From the cell containing the given text, extract its center point as (x, y) coordinate. 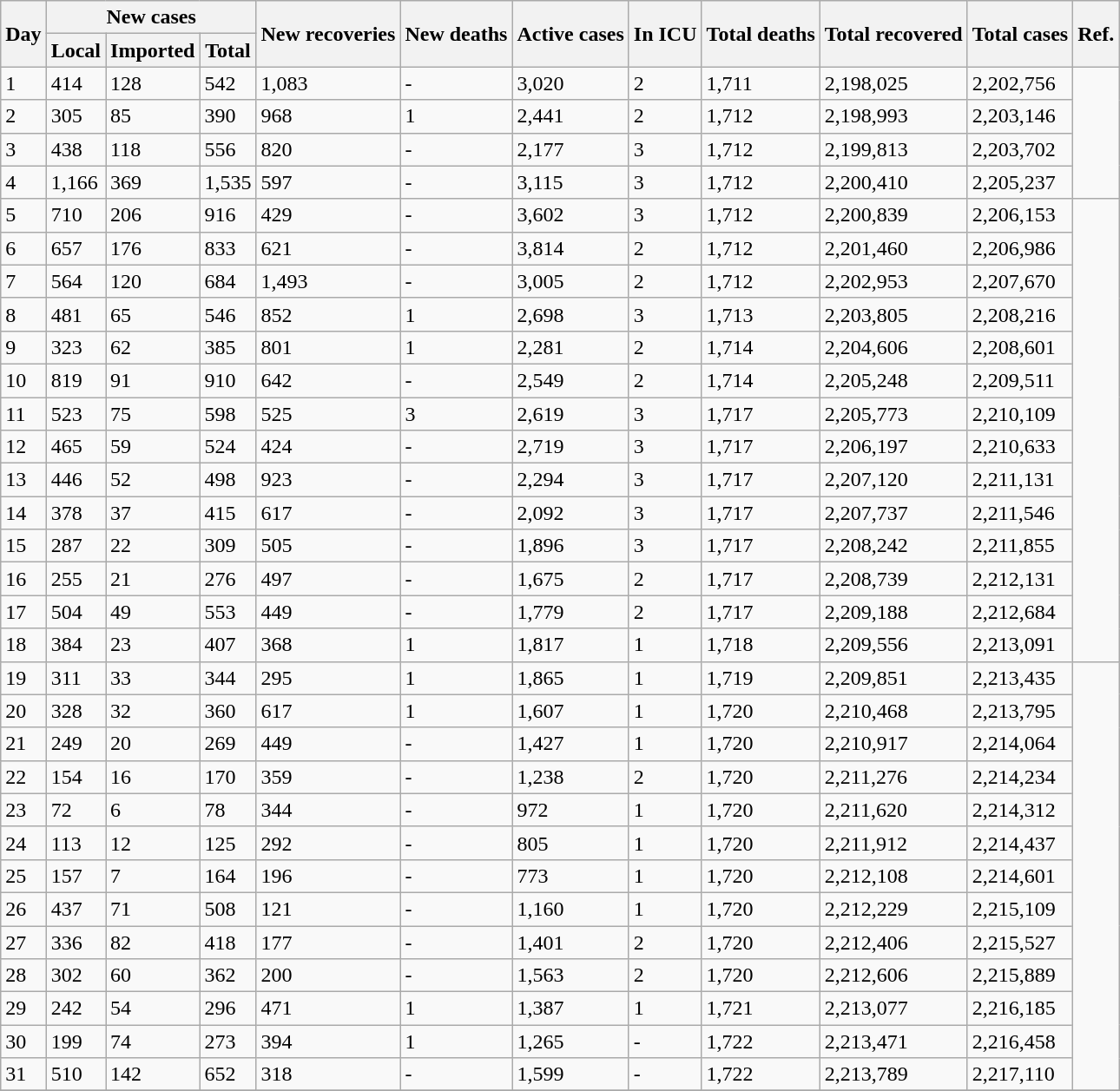
1,721 (761, 1009)
Total recovered (893, 34)
394 (328, 1042)
37 (153, 513)
296 (227, 1009)
120 (153, 281)
82 (153, 942)
1,719 (761, 678)
1,427 (570, 744)
302 (76, 976)
446 (76, 480)
1,265 (570, 1042)
85 (153, 116)
Day (23, 34)
2,211,912 (893, 843)
2,209,511 (1020, 380)
2,206,197 (893, 447)
3,602 (570, 215)
2,207,670 (1020, 281)
2,214,064 (1020, 744)
176 (153, 248)
27 (23, 942)
2,209,188 (893, 612)
773 (570, 876)
362 (227, 976)
113 (76, 843)
2,719 (570, 447)
360 (227, 711)
292 (328, 843)
New recoveries (328, 34)
30 (23, 1042)
255 (76, 579)
3,814 (570, 248)
328 (76, 711)
25 (23, 876)
378 (76, 513)
923 (328, 480)
24 (23, 843)
415 (227, 513)
1,865 (570, 678)
2,208,739 (893, 579)
710 (76, 215)
805 (570, 843)
384 (76, 645)
2,294 (570, 480)
414 (76, 83)
368 (328, 645)
1,387 (570, 1009)
652 (227, 1075)
2,205,773 (893, 414)
481 (76, 314)
497 (328, 579)
2,204,606 (893, 347)
2,211,855 (1020, 546)
2,210,917 (893, 744)
2,209,556 (893, 645)
2,177 (570, 149)
54 (153, 1009)
49 (153, 612)
972 (570, 810)
820 (328, 149)
2,216,185 (1020, 1009)
206 (153, 215)
2,200,839 (893, 215)
121 (328, 909)
157 (76, 876)
2,202,953 (893, 281)
819 (76, 380)
2,209,851 (893, 678)
318 (328, 1075)
323 (76, 347)
Total cases (1020, 34)
1,493 (328, 281)
684 (227, 281)
31 (23, 1075)
429 (328, 215)
11 (23, 414)
2,199,813 (893, 149)
1,896 (570, 546)
2,208,216 (1020, 314)
2,211,546 (1020, 513)
2,208,601 (1020, 347)
2,212,606 (893, 976)
Active cases (570, 34)
2,207,120 (893, 480)
52 (153, 480)
598 (227, 414)
2,210,468 (893, 711)
2,214,601 (1020, 876)
525 (328, 414)
305 (76, 116)
505 (328, 546)
621 (328, 248)
597 (328, 182)
287 (76, 546)
276 (227, 579)
2,211,620 (893, 810)
71 (153, 909)
199 (76, 1042)
1,779 (570, 612)
29 (23, 1009)
125 (227, 843)
154 (76, 777)
1,160 (570, 909)
New deaths (457, 34)
1,083 (328, 83)
62 (153, 347)
390 (227, 116)
14 (23, 513)
2,202,756 (1020, 83)
309 (227, 546)
852 (328, 314)
2,213,091 (1020, 645)
2,212,684 (1020, 612)
2,215,109 (1020, 909)
2,198,993 (893, 116)
2,212,406 (893, 942)
2,216,458 (1020, 1042)
523 (76, 414)
2,698 (570, 314)
273 (227, 1042)
8 (23, 314)
1,711 (761, 83)
2,211,276 (893, 777)
2,215,889 (1020, 976)
2,210,109 (1020, 414)
510 (76, 1075)
91 (153, 380)
1,718 (761, 645)
524 (227, 447)
438 (76, 149)
3,005 (570, 281)
2,207,737 (893, 513)
657 (76, 248)
78 (227, 810)
542 (227, 83)
465 (76, 447)
2,201,460 (893, 248)
242 (76, 1009)
5 (23, 215)
2,441 (570, 116)
72 (76, 810)
1,401 (570, 942)
26 (23, 909)
546 (227, 314)
385 (227, 347)
833 (227, 248)
10 (23, 380)
19 (23, 678)
295 (328, 678)
2,092 (570, 513)
118 (153, 149)
2,549 (570, 380)
424 (328, 447)
916 (227, 215)
2,213,471 (893, 1042)
142 (153, 1075)
Total (227, 50)
2,206,986 (1020, 248)
508 (227, 909)
2,213,077 (893, 1009)
504 (76, 612)
18 (23, 645)
In ICU (665, 34)
2,214,234 (1020, 777)
196 (328, 876)
801 (328, 347)
Imported (153, 50)
2,213,795 (1020, 711)
74 (153, 1042)
1,713 (761, 314)
498 (227, 480)
2,212,108 (893, 876)
642 (328, 380)
2,217,110 (1020, 1075)
1,563 (570, 976)
2,215,527 (1020, 942)
2,212,229 (893, 909)
164 (227, 876)
17 (23, 612)
2,203,805 (893, 314)
Ref. (1096, 34)
2,214,437 (1020, 843)
1,238 (570, 777)
15 (23, 546)
75 (153, 414)
2,213,789 (893, 1075)
1,675 (570, 579)
553 (227, 612)
471 (328, 1009)
2,198,025 (893, 83)
1,599 (570, 1075)
359 (328, 777)
59 (153, 447)
28 (23, 976)
200 (328, 976)
910 (227, 380)
564 (76, 281)
32 (153, 711)
3,115 (570, 182)
2,203,702 (1020, 149)
2,212,131 (1020, 579)
177 (328, 942)
556 (227, 149)
9 (23, 347)
2,214,312 (1020, 810)
33 (153, 678)
170 (227, 777)
1,535 (227, 182)
2,213,435 (1020, 678)
Local (76, 50)
2,200,410 (893, 182)
2,206,153 (1020, 215)
968 (328, 116)
2,203,146 (1020, 116)
3,020 (570, 83)
2,619 (570, 414)
2,210,633 (1020, 447)
249 (76, 744)
Total deaths (761, 34)
1,817 (570, 645)
2,205,248 (893, 380)
1,607 (570, 711)
437 (76, 909)
New cases (151, 17)
369 (153, 182)
60 (153, 976)
311 (76, 678)
65 (153, 314)
2,205,237 (1020, 182)
269 (227, 744)
418 (227, 942)
1,166 (76, 182)
13 (23, 480)
2,211,131 (1020, 480)
2,208,242 (893, 546)
4 (23, 182)
407 (227, 645)
128 (153, 83)
336 (76, 942)
2,281 (570, 347)
